Identify which cell holds the provided text, then report its [X, Y] central coordinate. 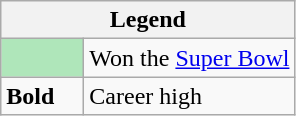
Career high [190, 96]
Bold [42, 96]
Won the Super Bowl [190, 58]
Legend [148, 20]
